Scan for the cell matching the given text and deliver its (X, Y) coordinate at center. 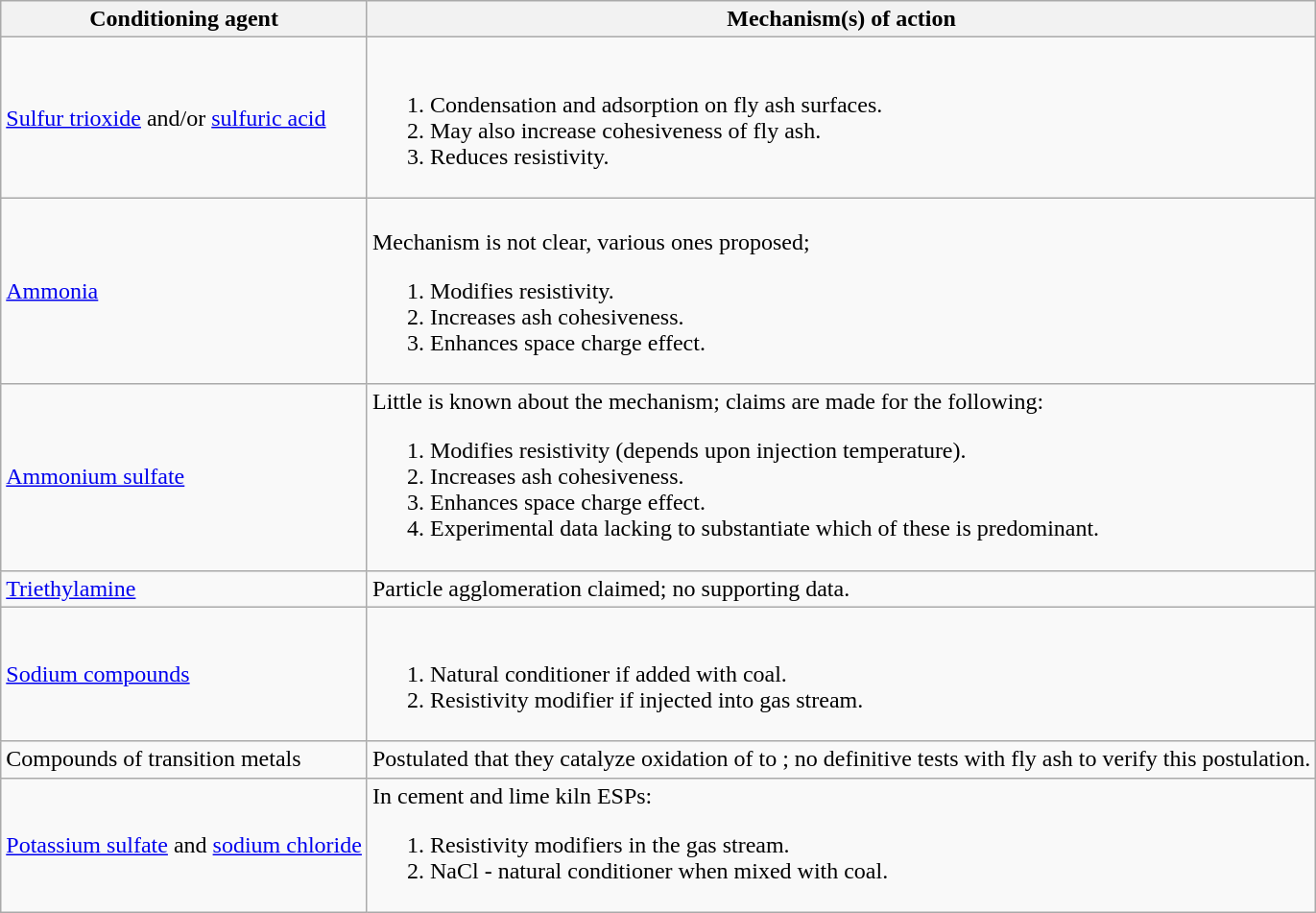
Natural conditioner if added with coal.Resistivity modifier if injected into gas stream. (841, 674)
Sulfur trioxide and/or sulfuric acid (184, 117)
Condensation and adsorption on fly ash surfaces.May also increase cohesiveness of fly ash.Reduces resistivity. (841, 117)
Ammonia (184, 291)
Compounds of transition metals (184, 759)
Triethylamine (184, 589)
Particle agglomeration claimed; no supporting data. (841, 589)
Sodium compounds (184, 674)
Ammonium sulfate (184, 477)
Mechanism(s) of action (841, 19)
Conditioning agent (184, 19)
Mechanism is not clear, various ones proposed;Modifies resistivity.Increases ash cohesiveness.Enhances space charge effect. (841, 291)
Postulated that they catalyze oxidation of to ; no definitive tests with fly ash to verify this postulation. (841, 759)
Potassium sulfate and sodium chloride (184, 845)
In cement and lime kiln ESPs:Resistivity modifiers in the gas stream.NaCl - natural conditioner when mixed with coal. (841, 845)
